Determine the (x, y) coordinate at the center of the cell enclosing the given text.  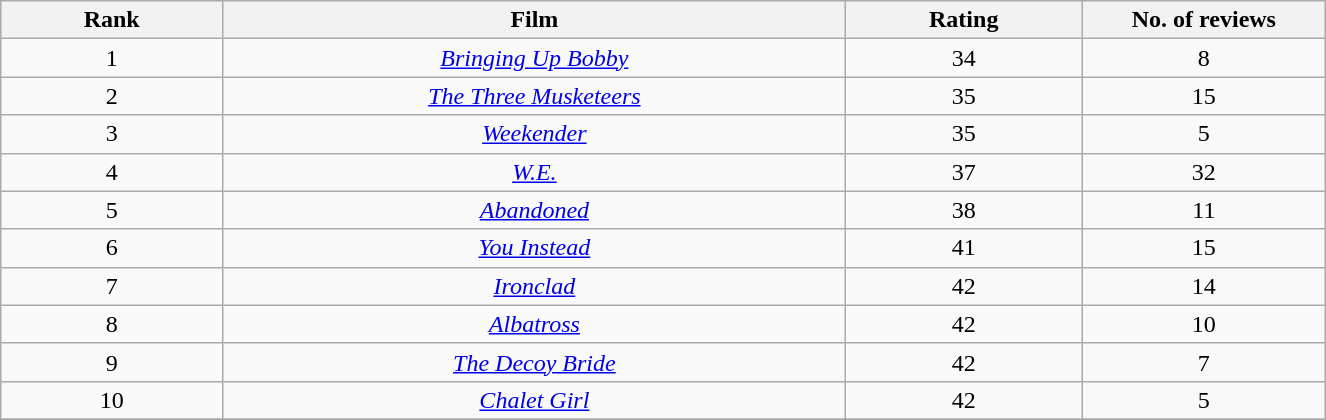
Bringing Up Bobby (534, 58)
You Instead (534, 248)
4 (112, 172)
34 (964, 58)
41 (964, 248)
Rank (112, 20)
14 (1204, 286)
Ironclad (534, 286)
32 (1204, 172)
2 (112, 96)
Chalet Girl (534, 400)
W.E. (534, 172)
Abandoned (534, 210)
11 (1204, 210)
37 (964, 172)
9 (112, 362)
The Three Musketeers (534, 96)
1 (112, 58)
Film (534, 20)
The Decoy Bride (534, 362)
6 (112, 248)
3 (112, 134)
Rating (964, 20)
Weekender (534, 134)
No. of reviews (1204, 20)
Albatross (534, 324)
38 (964, 210)
